Scan for the cell matching the given text and deliver its (X, Y) coordinate at center. 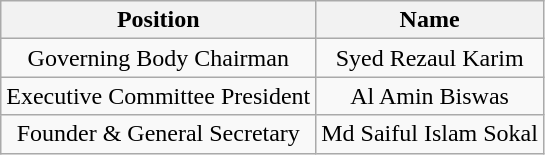
Al Amin Biswas (430, 96)
Position (158, 20)
Md Saiful Islam Sokal (430, 134)
Syed Rezaul Karim (430, 58)
Name (430, 20)
Governing Body Chairman (158, 58)
Founder & General Secretary (158, 134)
Executive Committee President (158, 96)
